Return the (X, Y) coordinate for the center point of the cell that contains the specified text.  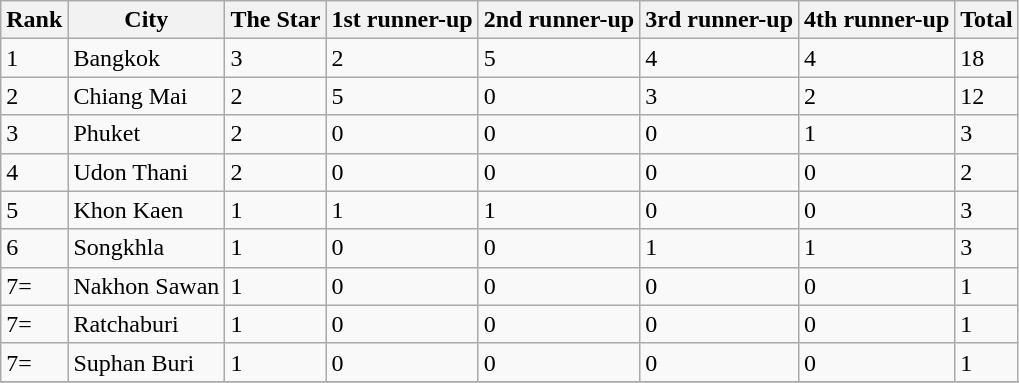
Chiang Mai (146, 96)
Suphan Buri (146, 362)
Ratchaburi (146, 324)
3rd runner-up (720, 20)
4th runner-up (877, 20)
18 (987, 58)
Total (987, 20)
Rank (34, 20)
Phuket (146, 134)
2nd runner-up (559, 20)
City (146, 20)
The Star (276, 20)
Songkhla (146, 248)
Bangkok (146, 58)
12 (987, 96)
6 (34, 248)
Nakhon Sawan (146, 286)
Udon Thani (146, 172)
1st runner-up (402, 20)
Khon Kaen (146, 210)
